Search for the cell housing the specified text and yield its [X, Y] center coordinate. 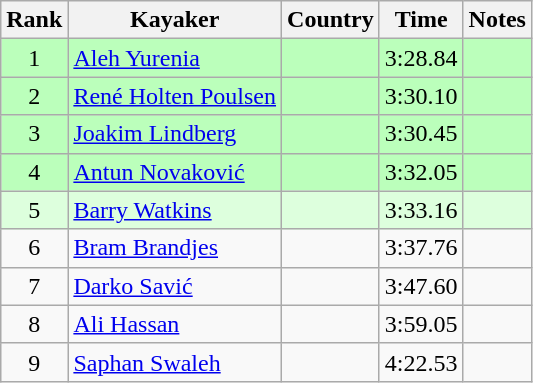
3:32.05 [421, 172]
3:28.84 [421, 58]
3:59.05 [421, 324]
Antun Novaković [175, 172]
Bram Brandjes [175, 248]
Darko Savić [175, 286]
4:22.53 [421, 362]
Aleh Yurenia [175, 58]
Notes [497, 20]
Country [331, 20]
5 [34, 210]
Time [421, 20]
René Holten Poulsen [175, 96]
Barry Watkins [175, 210]
1 [34, 58]
3 [34, 134]
7 [34, 286]
9 [34, 362]
2 [34, 96]
8 [34, 324]
3:47.60 [421, 286]
Kayaker [175, 20]
Rank [34, 20]
4 [34, 172]
Ali Hassan [175, 324]
Saphan Swaleh [175, 362]
3:33.16 [421, 210]
3:30.45 [421, 134]
3:30.10 [421, 96]
3:37.76 [421, 248]
6 [34, 248]
Joakim Lindberg [175, 134]
